Output the [x, y] coordinate of the center of the cell containing the given text.  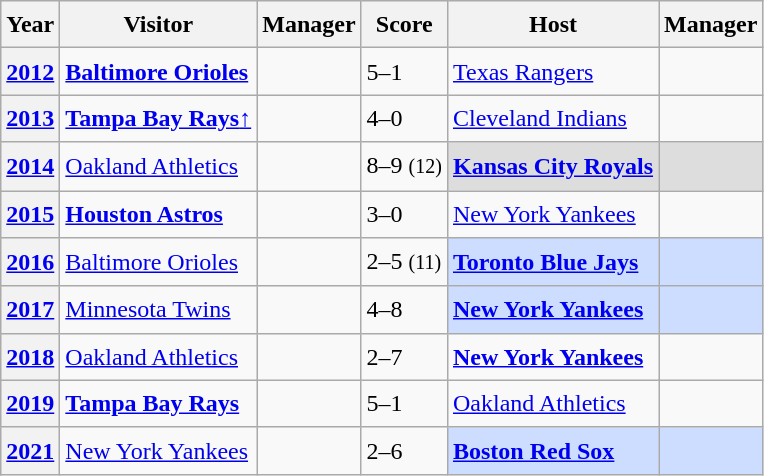
2–6 [404, 450]
Minnesota Twins [158, 310]
Visitor [158, 24]
Host [552, 24]
Kansas City Royals [552, 166]
2013 [30, 118]
2012 [30, 72]
Score [404, 24]
Boston Red Sox [552, 450]
Toronto Blue Jays [552, 262]
2–7 [404, 356]
2018 [30, 356]
4–0 [404, 118]
Texas Rangers [552, 72]
Houston Astros [158, 214]
2–5 (11) [404, 262]
8–9 (12) [404, 166]
Year [30, 24]
2017 [30, 310]
4–8 [404, 310]
Tampa Bay Rays↑ [158, 118]
Cleveland Indians [552, 118]
2016 [30, 262]
2015 [30, 214]
3–0 [404, 214]
2019 [30, 404]
2021 [30, 450]
2014 [30, 166]
Tampa Bay Rays [158, 404]
